Locate the cell with the specified text and output its (X, Y) center coordinate. 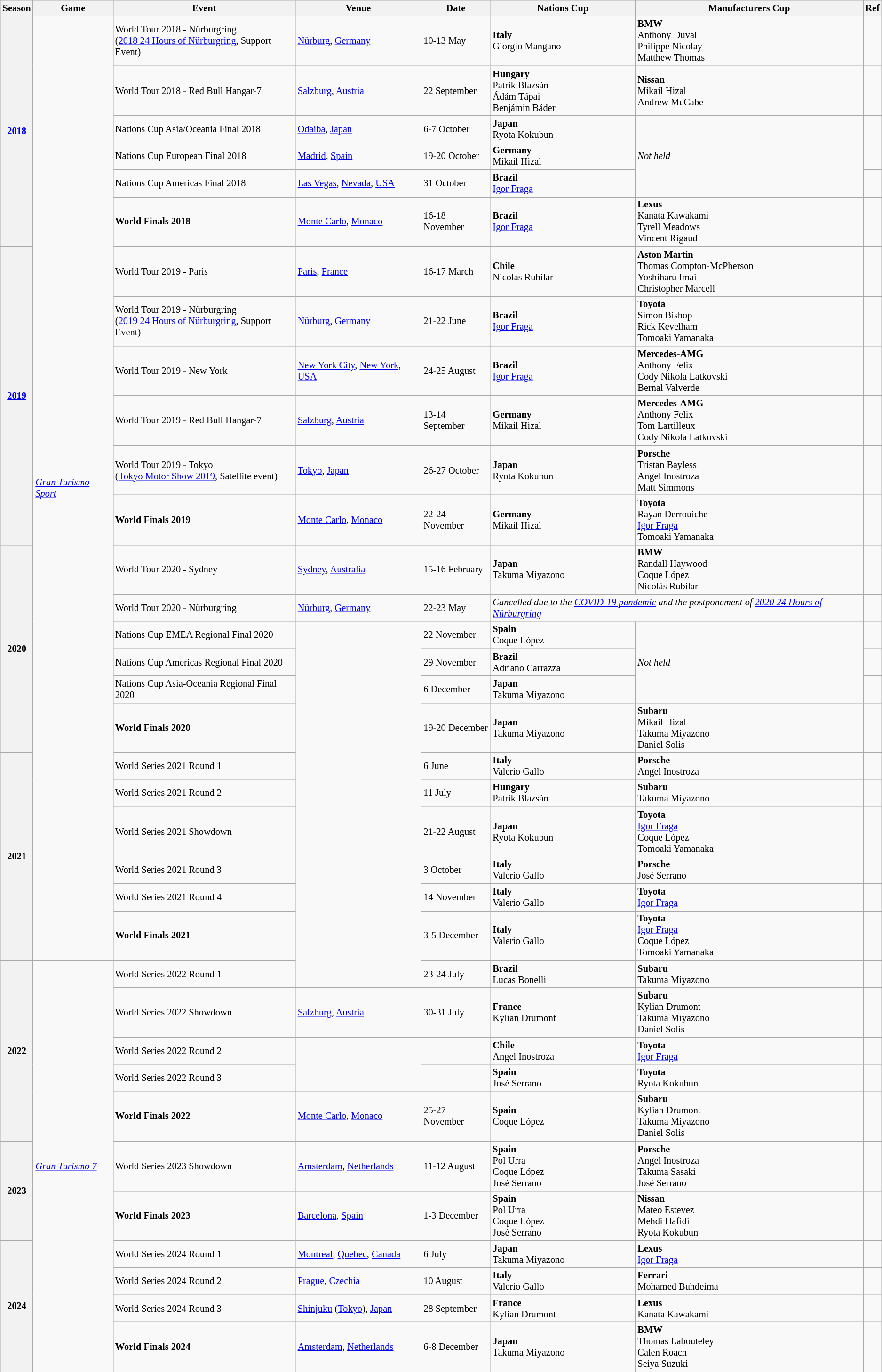
28 September (455, 1309)
Lexus Igor Fraga (749, 1254)
World Tour 2019 - Nürburgring(2019 24 Hours of Nürburgring, Support Event) (204, 321)
Tokyo, Japan (358, 470)
Nations Cup European Final 2018 (204, 156)
Game (73, 8)
22-24 November (455, 520)
Odaiba, Japan (358, 129)
11 July (455, 793)
World Series 2021 Round 2 (204, 793)
World Finals 2018 (204, 222)
3 October (455, 870)
World Tour 2020 - Sydney (204, 570)
World Series 2024 Round 2 (204, 1281)
25-27 November (455, 1116)
World Tour 2019 - New York (204, 371)
2021 (17, 857)
30-31 July (455, 1012)
2024 (17, 1306)
World Series 2022 Round 2 (204, 1051)
15-16 February (455, 570)
Gran Turismo 7 (73, 1166)
23-24 July (455, 974)
14 November (455, 897)
World Series 2021 Round 3 (204, 870)
Subaru Mikail Hizal Takuma Miyazono Daniel Solis (749, 728)
24-25 August (455, 371)
World Series 2021 Round 1 (204, 766)
2020 (17, 649)
ChileAngel Inostroza (563, 1051)
Nissan Mikail Hizal Andrew McCabe (749, 91)
6-7 October (455, 129)
19-20 December (455, 728)
World Tour 2019 - Tokyo(Tokyo Motor Show 2019, Satellite event) (204, 470)
2023 (17, 1191)
Nations Cup Asia/Oceania Final 2018 (204, 129)
21-22 June (455, 321)
Mercedes-AMG Anthony Felix Tom Lartilleux Cody Nikola Latkovski (749, 420)
19-20 October (455, 156)
11-12 August (455, 1166)
World Series 2024 Round 3 (204, 1309)
16-18 November (455, 222)
Mercedes-AMG Anthony Felix Cody Nikola Latkovski Bernal Valverde (749, 371)
BrazilLucas Bonelli (563, 974)
World Tour 2019 - Paris (204, 271)
Gran Turismo Sport (73, 488)
World Series 2022 Round 1 (204, 974)
World Series 2021 Showdown (204, 832)
New York City, New York, USA (358, 371)
World Series 2022 Round 3 (204, 1078)
ItalyGiorgio Mangano (563, 41)
16-17 March (455, 271)
Venue (358, 8)
World Tour 2018 - Nürburgring(2018 24 Hours of Nürburgring, Support Event) (204, 41)
22 November (455, 635)
Lexus Kanata Kawakami Tyrell Meadows Vincent Rigaud (749, 222)
HungaryPatrik Blazsán (563, 793)
World Finals 2024 (204, 1347)
Ref (873, 8)
Barcelona, Spain (358, 1216)
ChileNicolas Rubilar (563, 271)
10 August (455, 1281)
29 November (455, 662)
Sydney, Australia (358, 570)
World Series 2023 Showdown (204, 1166)
World Series 2021 Round 4 (204, 897)
Prague, Czechia (358, 1281)
BMW Randall Haywood Coque López Nicolás Rubilar (749, 570)
BMW Anthony Duval Philippe Nicolay Matthew Thomas (749, 41)
31 October (455, 183)
2022 (17, 1051)
BrazilAdriano Carrazza (563, 662)
World Tour 2019 - Red Bull Hangar-7 (204, 420)
6-8 December (455, 1347)
Season (17, 8)
Lexus Kanata Kawakami (749, 1309)
Porsche Angel Inostroza Takuma Sasaki José Serrano (749, 1166)
Madrid, Spain (358, 156)
World Series 2022 Showdown (204, 1012)
Las Vegas, Nevada, USA (358, 183)
Nissan Mateo Estevez Mehdi Hafidi Ryota Kokubun (749, 1216)
SpainJosé Serrano (563, 1078)
22 September (455, 91)
2019 (17, 396)
13-14 September (455, 420)
Nations Cup Americas Final 2018 (204, 183)
10-13 May (455, 41)
Paris, France (358, 271)
Toyota Rayan Derrouiche Igor Fraga Tomoaki Yamanaka (749, 520)
Manufacturers Cup (749, 8)
Aston Martin Thomas Compton-McPherson Yoshiharu Imai Christopher Marcell (749, 271)
6 July (455, 1254)
Porsche José Serrano (749, 870)
2018 (17, 131)
Shinjuku (Tokyo), Japan (358, 1309)
Date (455, 8)
Porsche Tristan Bayless Angel Inostroza Matt Simmons (749, 470)
World Finals 2023 (204, 1216)
22-23 May (455, 608)
6 December (455, 689)
Ferrari Mohamed Buhdeima (749, 1281)
Event (204, 8)
6 June (455, 766)
Nations Cup Americas Regional Final 2020 (204, 662)
21-22 August (455, 832)
Porsche Angel Inostroza (749, 766)
1-3 December (455, 1216)
World Finals 2021 (204, 936)
Toyota Simon Bishop Rick Kevelham Tomoaki Yamanaka (749, 321)
Nations Cup EMEA Regional Final 2020 (204, 635)
3-5 December (455, 936)
Nations Cup (563, 8)
26-27 October (455, 470)
World Tour 2020 - Nürburgring (204, 608)
Toyota Ryota Kokubun (749, 1078)
World Tour 2018 - Red Bull Hangar-7 (204, 91)
HungaryPatrik BlazsánÁdám TápaiBenjámin Báder (563, 91)
World Finals 2022 (204, 1116)
Montreal, Quebec, Canada (358, 1254)
BMW Thomas Labouteley Calen Roach Seiya Suzuki (749, 1347)
World Finals 2020 (204, 728)
World Series 2024 Round 1 (204, 1254)
Nations Cup Asia-Oceania Regional Final 2020 (204, 689)
Cancelled due to the COVID-19 pandemic and the postponement of 2020 24 Hours of Nürburgring (677, 608)
World Finals 2019 (204, 520)
